Output the [X, Y] coordinate of the center of the cell containing the given text.  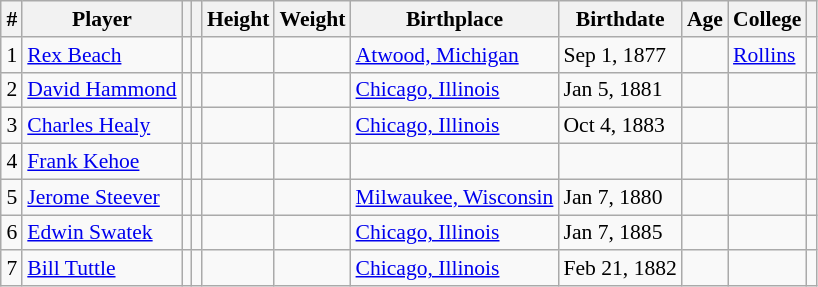
2 [12, 90]
Feb 21, 1882 [620, 269]
Weight [312, 19]
Rex Beach [102, 55]
Birthdate [620, 19]
# [12, 19]
Milwaukee, Wisconsin [455, 197]
1 [12, 55]
Frank Kehoe [102, 162]
David Hammond [102, 90]
Atwood, Michigan [455, 55]
Age [705, 19]
Jan 5, 1881 [620, 90]
4 [12, 162]
Height [238, 19]
3 [12, 126]
7 [12, 269]
Sep 1, 1877 [620, 55]
Oct 4, 1883 [620, 126]
Bill Tuttle [102, 269]
College [767, 19]
Jan 7, 1880 [620, 197]
Rollins [767, 55]
6 [12, 233]
Jan 7, 1885 [620, 233]
Jerome Steever [102, 197]
Charles Healy [102, 126]
Edwin Swatek [102, 233]
Player [102, 19]
5 [12, 197]
Birthplace [455, 19]
